Output the [x, y] coordinate of the center of the cell containing the given text.  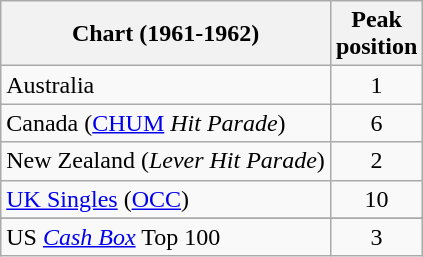
1 [376, 85]
2 [376, 161]
US Cash Box Top 100 [166, 237]
Peakposition [376, 34]
3 [376, 237]
UK Singles (OCC) [166, 199]
Canada (CHUM Hit Parade) [166, 123]
Chart (1961-1962) [166, 34]
New Zealand (Lever Hit Parade) [166, 161]
6 [376, 123]
Australia [166, 85]
10 [376, 199]
